Provide the [x, y] coordinate of the cell's center where the given text is located.  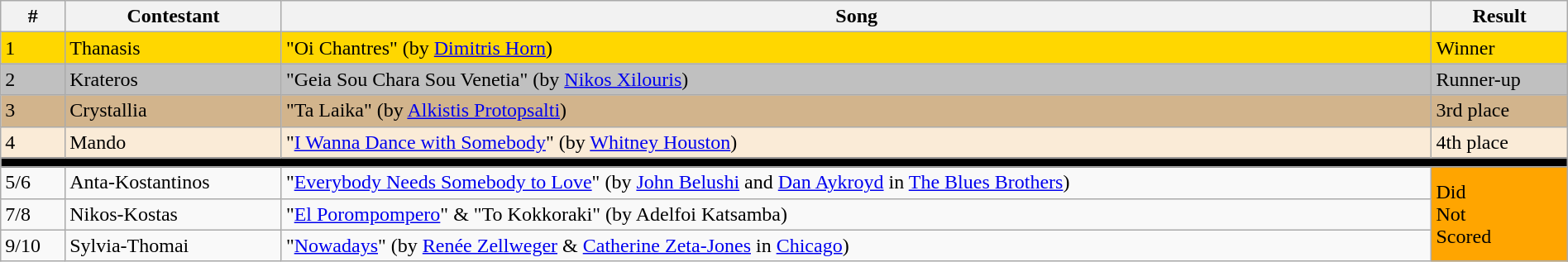
"Oi Chantres" (by Dimitris Horn) [857, 48]
Crystallia [174, 111]
DidNotScored [1499, 214]
"Geia Sou Chara Sou Venetia" (by Nikos Xilouris) [857, 79]
3rd place [1499, 111]
9/10 [33, 245]
3 [33, 111]
"I Wanna Dance with Somebody" (by Whitney Houston) [857, 142]
Mando [174, 142]
Winner [1499, 48]
Anta-Kostantinos [174, 183]
4th place [1499, 142]
Song [857, 17]
2 [33, 79]
# [33, 17]
1 [33, 48]
"Everybody Needs Somebody to Love" (by John Belushi and Dan Aykroyd in The Blues Brothers) [857, 183]
"Ta Laika" (by Alkistis Protopsalti) [857, 111]
"El Porompompero" & "To Kokkoraki" (by Adelfoi Katsamba) [857, 214]
4 [33, 142]
Krateros [174, 79]
Sylvia-Thomai [174, 245]
Thanasis [174, 48]
7/8 [33, 214]
Contestant [174, 17]
Runner-up [1499, 79]
"Nowadays" (by Renée Zellweger & Catherine Zeta-Jones in Chicago) [857, 245]
5/6 [33, 183]
Nikos-Kostas [174, 214]
Result [1499, 17]
